Detect which cell encompasses the target text, then output its [x, y] center coordinate. 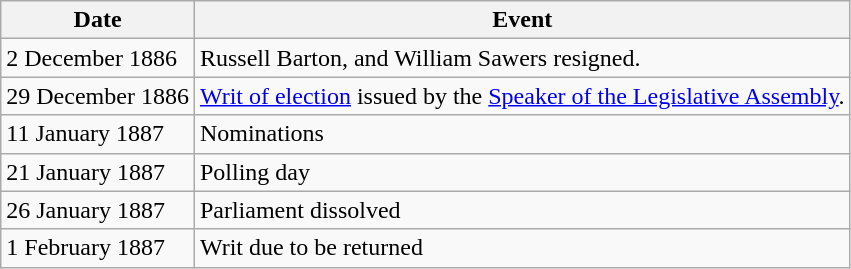
1 February 1887 [98, 248]
Writ due to be returned [522, 248]
Writ of election issued by the Speaker of the Legislative Assembly. [522, 96]
Russell Barton, and William Sawers resigned. [522, 58]
Polling day [522, 172]
29 December 1886 [98, 96]
Event [522, 20]
11 January 1887 [98, 134]
2 December 1886 [98, 58]
21 January 1887 [98, 172]
26 January 1887 [98, 210]
Parliament dissolved [522, 210]
Date [98, 20]
Nominations [522, 134]
